Identify which cell holds the provided text, then report its (X, Y) central coordinate. 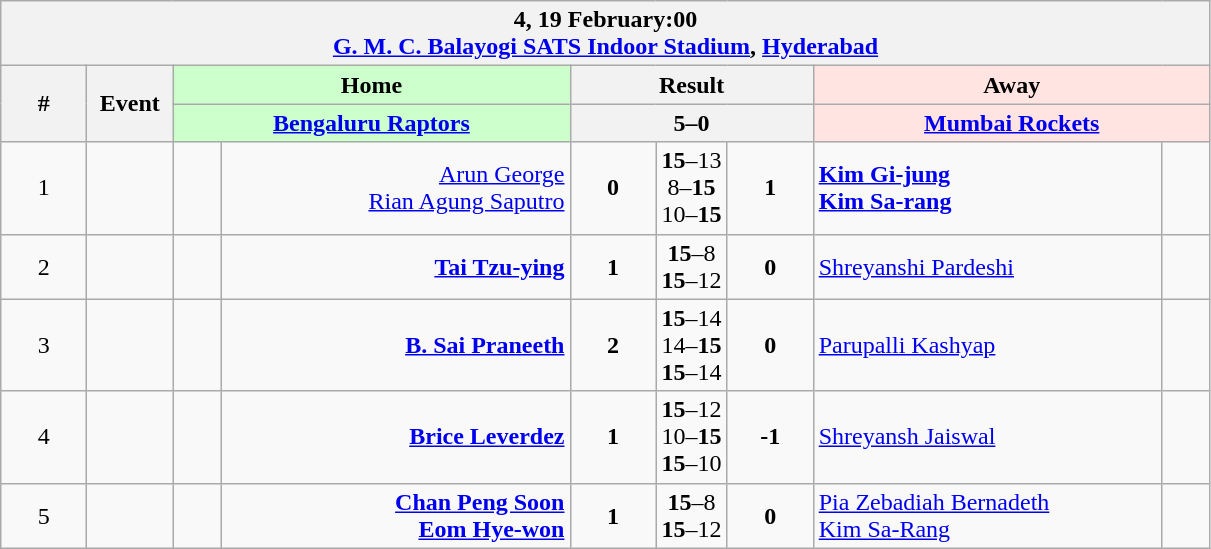
-1 (770, 437)
Arun George Rian Agung Saputro (396, 188)
Away (1012, 85)
Chan Peng Soon Eom Hye-won (396, 516)
Event (130, 104)
4, 19 February:00G. M. C. Balayogi SATS Indoor Stadium, Hyderabad (606, 34)
Brice Leverdez (396, 437)
Pia Zebadiah Bernadeth Kim Sa-Rang (988, 516)
15–1210–1515–10 (692, 437)
Shreyansh Jaiswal (988, 437)
3 (44, 345)
5 (44, 516)
B. Sai Praneeth (396, 345)
Bengaluru Raptors (372, 123)
15–138–1510–15 (692, 188)
Kim Gi-jung Kim Sa-rang (988, 188)
Result (692, 85)
5–0 (692, 123)
4 (44, 437)
# (44, 104)
Shreyanshi Pardeshi (988, 266)
Home (372, 85)
Tai Tzu-ying (396, 266)
Parupalli Kashyap (988, 345)
15–1414–1515–14 (692, 345)
Mumbai Rockets (1012, 123)
